Search for the cell housing the specified text and yield its (x, y) center coordinate. 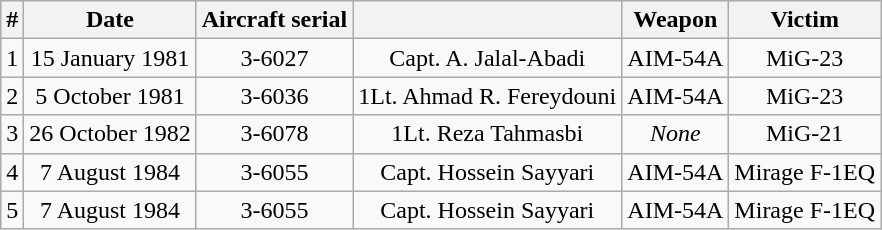
5 (12, 210)
15 January 1981 (110, 58)
3 (12, 134)
5 October 1981 (110, 96)
3-6078 (274, 134)
MiG-21 (805, 134)
1 (12, 58)
Aircraft serial (274, 20)
1Lt. Ahmad R. Fereydouni (488, 96)
4 (12, 172)
2 (12, 96)
3-6036 (274, 96)
3-6027 (274, 58)
Victim (805, 20)
Date (110, 20)
Capt. A. Jalal-Abadi (488, 58)
None (676, 134)
26 October 1982 (110, 134)
# (12, 20)
Weapon (676, 20)
1Lt. Reza Tahmasbi (488, 134)
